Find where the given text appears and provide that cell's center as [X, Y] coordinate. 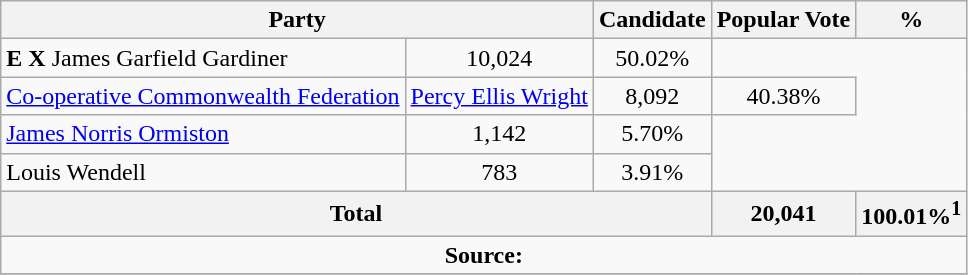
Source: [484, 255]
Percy Ellis Wright [499, 96]
% [912, 20]
1,142 [499, 134]
5.70% [652, 134]
James Norris Ormiston [203, 134]
Party [298, 20]
20,041 [784, 214]
50.02% [652, 58]
E X James Garfield Gardiner [203, 58]
40.38% [784, 96]
783 [499, 172]
Louis Wendell [203, 172]
8,092 [652, 96]
Co-operative Commonwealth Federation [203, 96]
3.91% [652, 172]
Total [356, 214]
Popular Vote [784, 20]
100.01%1 [912, 214]
Candidate [652, 20]
10,024 [499, 58]
